Find where the given text appears and provide that cell's center as [X, Y] coordinate. 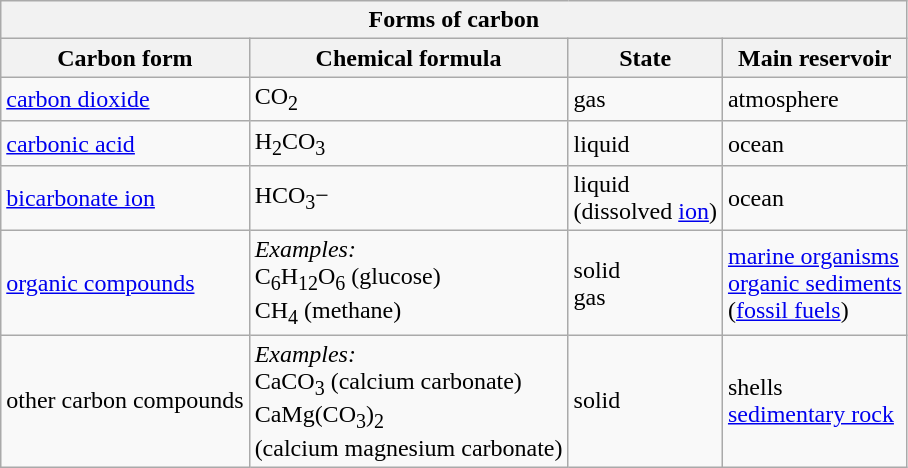
bicarbonate ion [125, 198]
CO2 [408, 99]
solid [645, 401]
H2CO3 [408, 143]
carbon dioxide [125, 99]
Examples:CaCO3 (calcium carbonate)CaMg(CO3)2(calcium magnesium carbonate) [408, 401]
gas [645, 99]
liquid [645, 143]
other carbon compounds [125, 401]
liquid(dissolved ion) [645, 198]
marine organismsorganic sediments(fossil fuels) [814, 284]
atmosphere [814, 99]
State [645, 58]
HCO3− [408, 198]
Examples:C6H12O6 (glucose)CH4 (methane) [408, 284]
Forms of carbon [454, 20]
carbonic acid [125, 143]
Chemical formula [408, 58]
organic compounds [125, 284]
Main reservoir [814, 58]
solidgas [645, 284]
shellssedimentary rock [814, 401]
Carbon form [125, 58]
